For the text-containing cell, return its midpoint in (X, Y) coordinate format. 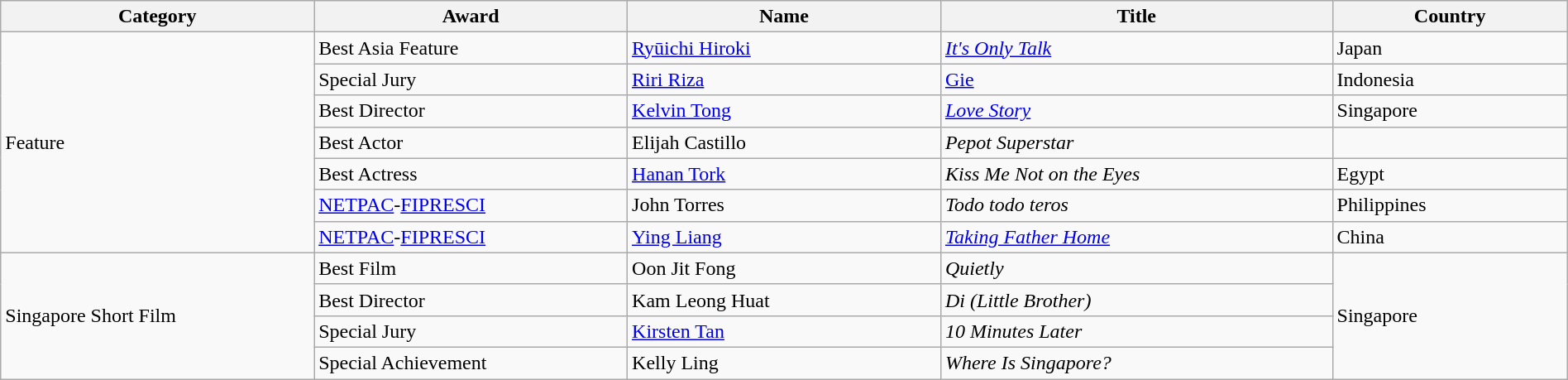
Best Asia Feature (471, 48)
Country (1450, 17)
Kam Leong Huat (784, 300)
Hanan Tork (784, 174)
Egypt (1450, 174)
Riri Riza (784, 79)
Best Actress (471, 174)
Oon Jit Fong (784, 268)
Quietly (1136, 268)
Award (471, 17)
Di (Little Brother) (1136, 300)
It's Only Talk (1136, 48)
Ying Liang (784, 237)
Singapore Short Film (157, 315)
Kelly Ling (784, 363)
Best Film (471, 268)
John Torres (784, 205)
Special Achievement (471, 363)
Love Story (1136, 111)
Category (157, 17)
China (1450, 237)
Ryūichi Hiroki (784, 48)
Kirsten Tan (784, 331)
Kiss Me Not on the Eyes (1136, 174)
10 Minutes Later (1136, 331)
Name (784, 17)
Best Actor (471, 142)
Todo todo teros (1136, 205)
Indonesia (1450, 79)
Taking Father Home (1136, 237)
Elijah Castillo (784, 142)
Pepot Superstar (1136, 142)
Gie (1136, 79)
Title (1136, 17)
Where Is Singapore? (1136, 363)
Feature (157, 142)
Japan (1450, 48)
Philippines (1450, 205)
Kelvin Tong (784, 111)
